Locate the cell with the specified text and output its [x, y] center coordinate. 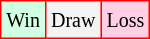
Win [24, 20]
Draw [72, 20]
Loss [126, 20]
